Find where the given text appears and provide that cell's center as (X, Y) coordinate. 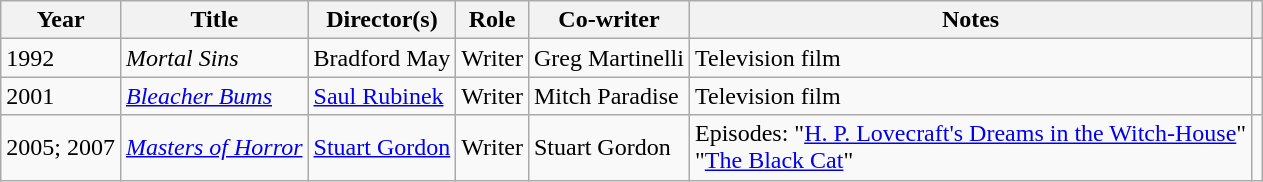
2005; 2007 (61, 148)
Year (61, 20)
Notes (970, 20)
Greg Martinelli (608, 58)
Saul Rubinek (382, 96)
2001 (61, 96)
Masters of Horror (214, 148)
Director(s) (382, 20)
Bleacher Bums (214, 96)
Bradford May (382, 58)
Mortal Sins (214, 58)
Episodes: "H. P. Lovecraft's Dreams in the Witch-House""The Black Cat" (970, 148)
1992 (61, 58)
Mitch Paradise (608, 96)
Role (492, 20)
Title (214, 20)
Co-writer (608, 20)
